Identify which cell holds the provided text, then report its (X, Y) central coordinate. 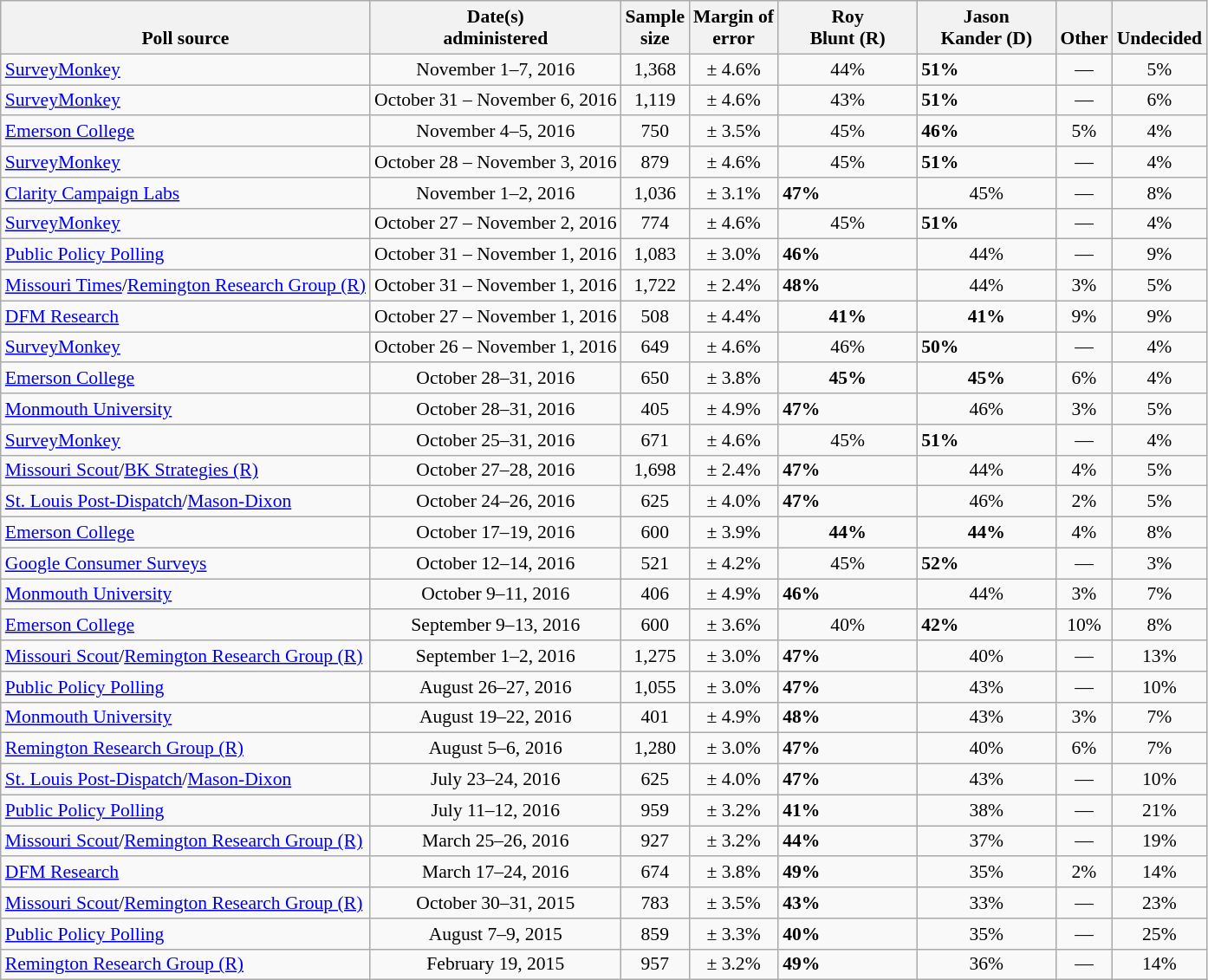
750 (655, 132)
Missouri Times/Remington Research Group (R) (185, 286)
October 30–31, 2015 (496, 903)
October 28 – November 3, 2016 (496, 162)
October 12–14, 2016 (496, 563)
13% (1159, 656)
42% (986, 626)
Samplesize (655, 28)
July 23–24, 2016 (496, 780)
± 3.6% (733, 626)
1,083 (655, 255)
± 3.1% (733, 193)
October 27–28, 2016 (496, 471)
33% (986, 903)
1,055 (655, 687)
Margin oferror (733, 28)
774 (655, 224)
38% (986, 810)
879 (655, 162)
October 25–31, 2016 (496, 440)
1,036 (655, 193)
September 1–2, 2016 (496, 656)
783 (655, 903)
959 (655, 810)
± 3.9% (733, 533)
August 7–9, 2015 (496, 934)
927 (655, 841)
1,119 (655, 101)
25% (1159, 934)
671 (655, 440)
19% (1159, 841)
August 26–27, 2016 (496, 687)
October 27 – November 2, 2016 (496, 224)
23% (1159, 903)
August 5–6, 2016 (496, 749)
October 17–19, 2016 (496, 533)
March 25–26, 2016 (496, 841)
August 19–22, 2016 (496, 717)
± 4.2% (733, 563)
November 4–5, 2016 (496, 132)
406 (655, 594)
October 31 – November 6, 2016 (496, 101)
1,722 (655, 286)
± 4.4% (733, 316)
859 (655, 934)
November 1–2, 2016 (496, 193)
Other (1083, 28)
March 17–24, 2016 (496, 873)
RoyBlunt (R) (848, 28)
508 (655, 316)
Poll source (185, 28)
Date(s)administered (496, 28)
September 9–13, 2016 (496, 626)
36% (986, 964)
Google Consumer Surveys (185, 563)
674 (655, 873)
401 (655, 717)
405 (655, 409)
649 (655, 347)
21% (1159, 810)
37% (986, 841)
JasonKander (D) (986, 28)
521 (655, 563)
± 3.3% (733, 934)
October 27 – November 1, 2016 (496, 316)
July 11–12, 2016 (496, 810)
1,280 (655, 749)
650 (655, 379)
February 19, 2015 (496, 964)
1,368 (655, 69)
Clarity Campaign Labs (185, 193)
52% (986, 563)
October 26 – November 1, 2016 (496, 347)
Undecided (1159, 28)
957 (655, 964)
November 1–7, 2016 (496, 69)
October 24–26, 2016 (496, 502)
50% (986, 347)
Missouri Scout/BK Strategies (R) (185, 471)
1,698 (655, 471)
October 9–11, 2016 (496, 594)
1,275 (655, 656)
